Detect which cell encompasses the target text, then output its [x, y] center coordinate. 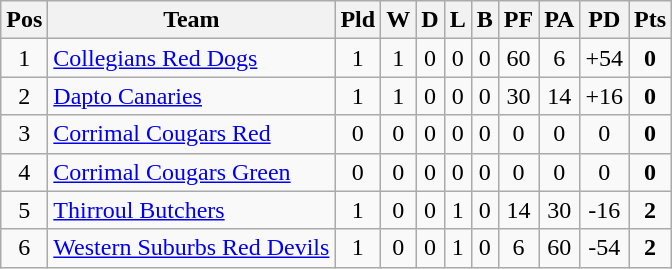
Pld [358, 20]
-16 [604, 210]
PA [560, 20]
D [430, 20]
PD [604, 20]
+16 [604, 96]
+54 [604, 58]
Corrimal Cougars Green [192, 172]
Team [192, 20]
PF [518, 20]
Western Suburbs Red Devils [192, 248]
W [398, 20]
Pos [24, 20]
3 [24, 134]
Thirroul Butchers [192, 210]
Pts [650, 20]
-54 [604, 248]
B [484, 20]
Dapto Canaries [192, 96]
L [458, 20]
Collegians Red Dogs [192, 58]
4 [24, 172]
5 [24, 210]
Corrimal Cougars Red [192, 134]
